Detect which cell encompasses the target text, then output its (x, y) center coordinate. 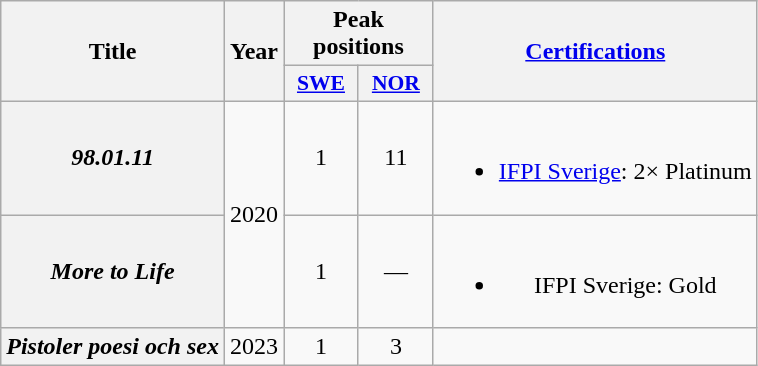
SWE (322, 84)
NOR (396, 84)
Year (254, 52)
98.01.11 (113, 158)
More to Life (113, 270)
IFPI Sverige: 2× Platinum (595, 158)
— (396, 270)
3 (396, 347)
Pistoler poesi och sex (113, 347)
2023 (254, 347)
Title (113, 52)
IFPI Sverige: Gold (595, 270)
11 (396, 158)
Peak positions (359, 34)
Certifications (595, 52)
2020 (254, 214)
